Return the (x, y) coordinate for the center point of the cell that contains the specified text.  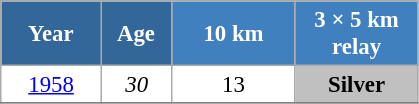
30 (136, 85)
3 × 5 km relay (356, 34)
Year (52, 34)
13 (234, 85)
1958 (52, 85)
Silver (356, 85)
10 km (234, 34)
Age (136, 34)
